Extract the [x, y] coordinate from the center of the cell holding the provided text.  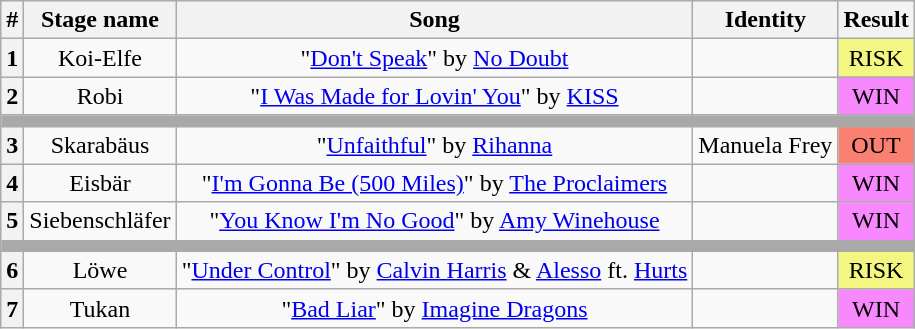
# [12, 20]
"Don't Speak" by No Doubt [434, 58]
Tukan [100, 308]
Koi-Elfe [100, 58]
7 [12, 308]
3 [12, 145]
"Bad Liar" by Imagine Dragons [434, 308]
Robi [100, 96]
Manuela Frey [766, 145]
Result [876, 20]
Siebenschläfer [100, 221]
Skarabäus [100, 145]
"Unfaithful" by Rihanna [434, 145]
OUT [876, 145]
5 [12, 221]
"You Know I'm No Good" by Amy Winehouse [434, 221]
"Under Control" by Calvin Harris & Alesso ft. Hurts [434, 270]
"I'm Gonna Be (500 Miles)" by The Proclaimers [434, 183]
1 [12, 58]
Stage name [100, 20]
"I Was Made for Lovin' You" by KISS [434, 96]
6 [12, 270]
Song [434, 20]
Eisbär [100, 183]
Löwe [100, 270]
2 [12, 96]
4 [12, 183]
Identity [766, 20]
